Scan for the cell matching the given text and deliver its (X, Y) coordinate at center. 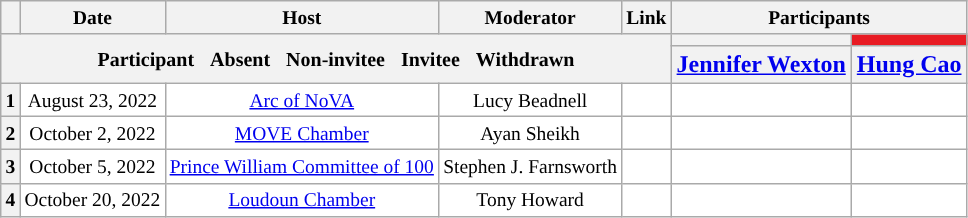
Date (92, 18)
Moderator (530, 18)
Tony Howard (530, 200)
Jennifer Wexton (761, 64)
Arc of NoVA (302, 100)
October 2, 2022 (92, 132)
Stephen J. Farnsworth (530, 166)
Loudoun Chamber (302, 200)
Participant Absent Non-invitee Invitee Withdrawn (336, 58)
2 (10, 132)
Participants (819, 18)
Host (302, 18)
Link (646, 18)
1 (10, 100)
3 (10, 166)
MOVE Chamber (302, 132)
October 5, 2022 (92, 166)
August 23, 2022 (92, 100)
Lucy Beadnell (530, 100)
4 (10, 200)
Ayan Sheikh (530, 132)
October 20, 2022 (92, 200)
Hung Cao (909, 64)
Prince William Committee of 100 (302, 166)
